Return (x, y) of the center of cell containing provided text 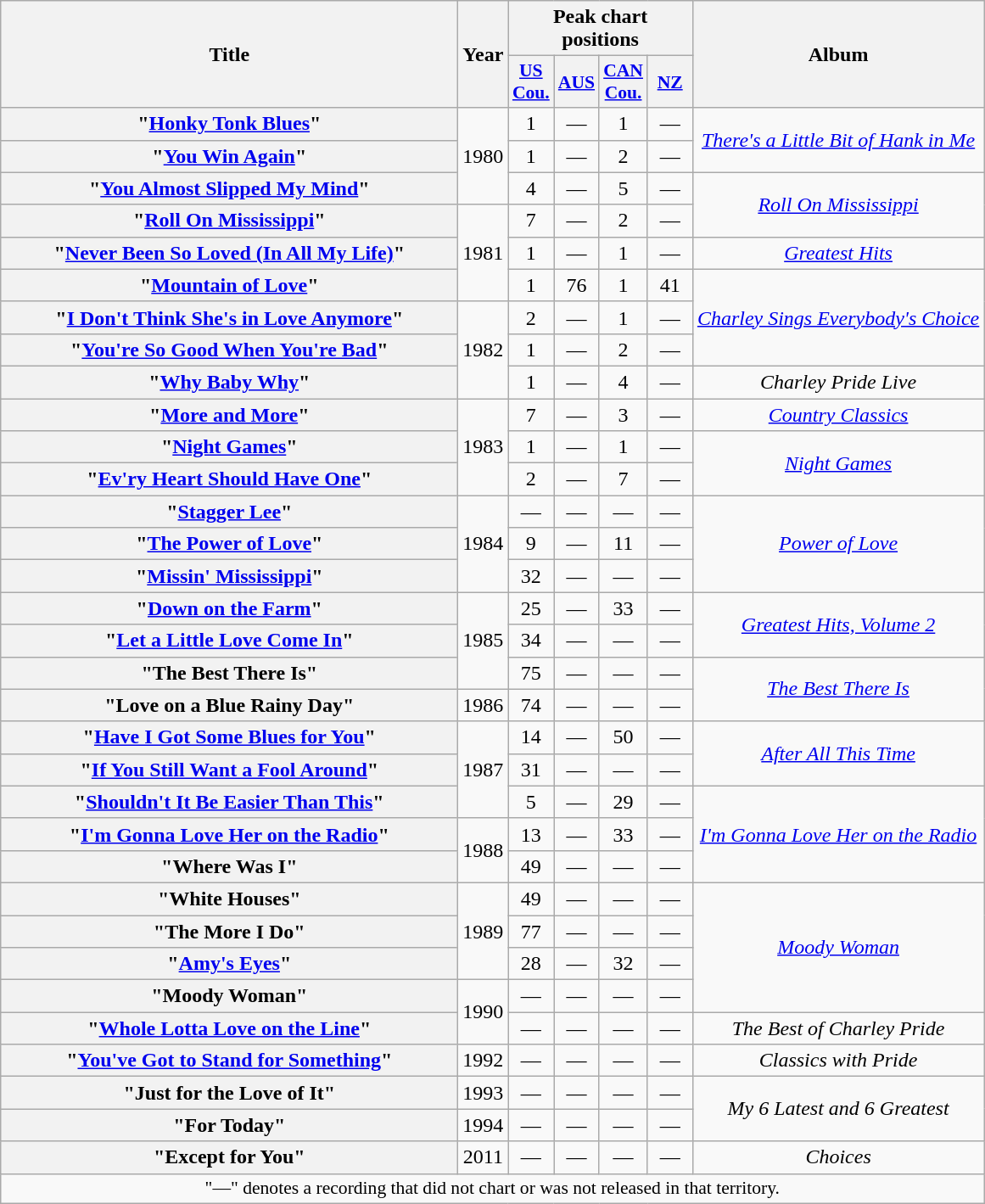
"If You Still Want a Fool Around" (229, 770)
Peak chart positions (601, 29)
"Love on a Blue Rainy Day" (229, 705)
50 (623, 737)
"The More I Do" (229, 931)
1985 (484, 641)
13 (531, 834)
Power of Love (838, 544)
"I'm Gonna Love Her on the Radio" (229, 834)
"The Power of Love" (229, 544)
Year (484, 54)
1987 (484, 770)
1981 (484, 253)
"Night Games" (229, 447)
"Mountain of Love" (229, 285)
1990 (484, 1012)
"Roll On Mississippi" (229, 221)
14 (531, 737)
"You Win Again" (229, 156)
Charley Sings Everybody's Choice (838, 317)
Album (838, 54)
"Have I Got Some Blues for You" (229, 737)
1992 (484, 1061)
Moody Woman (838, 947)
1989 (484, 931)
2011 (484, 1157)
"You're So Good When You're Bad" (229, 350)
Greatest Hits, Volume 2 (838, 624)
1984 (484, 544)
CANCou. (623, 81)
Greatest Hits (838, 253)
NZ (670, 81)
77 (531, 931)
1986 (484, 705)
The Best of Charley Pride (838, 1028)
29 (623, 802)
Choices (838, 1157)
28 (531, 964)
25 (531, 608)
Night Games (838, 463)
1982 (484, 350)
My 6 Latest and 6 Greatest (838, 1109)
3 (623, 415)
"Whole Lotta Love on the Line" (229, 1028)
"Honky Tonk Blues" (229, 124)
"Down on the Farm" (229, 608)
"Moody Woman" (229, 996)
"You Almost Slipped My Mind" (229, 188)
Charley Pride Live (838, 382)
Roll On Mississippi (838, 204)
The Best There Is (838, 689)
"For Today" (229, 1125)
1993 (484, 1093)
"Never Been So Loved (In All My Life)" (229, 253)
1983 (484, 447)
"Where Was I" (229, 866)
USCou. (531, 81)
74 (531, 705)
"Let a Little Love Come In" (229, 641)
"Except for You" (229, 1157)
34 (531, 641)
"The Best There Is" (229, 673)
AUS (577, 81)
1980 (484, 156)
"Ev'ry Heart Should Have One" (229, 479)
There's a Little Bit of Hank in Me (838, 140)
9 (531, 544)
"Why Baby Why" (229, 382)
"I Don't Think She's in Love Anymore" (229, 317)
"More and More" (229, 415)
"Amy's Eyes" (229, 964)
Country Classics (838, 415)
After All This Time (838, 753)
"Missin' Mississippi" (229, 576)
1994 (484, 1125)
Title (229, 54)
"Just for the Love of It" (229, 1093)
75 (531, 673)
I'm Gonna Love Her on the Radio (838, 834)
"You've Got to Stand for Something" (229, 1061)
31 (531, 770)
"—" denotes a recording that did not chart or was not released in that territory. (492, 1189)
"White Houses" (229, 899)
Classics with Pride (838, 1061)
41 (670, 285)
"Shouldn't It Be Easier Than This" (229, 802)
76 (577, 285)
1988 (484, 850)
"Stagger Lee" (229, 512)
11 (623, 544)
